Determine the [x, y] coordinate at the center of the cell enclosing the given text.  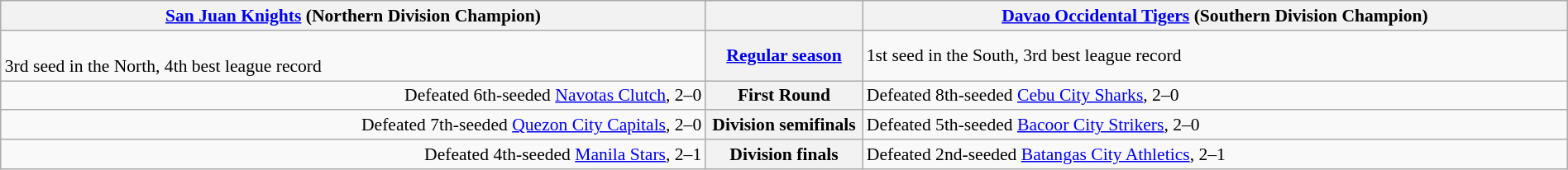
Division semifinals [784, 125]
Davao Occidental Tigers (Southern Division Champion) [1216, 16]
Defeated 8th-seeded Cebu City Sharks, 2–0 [1216, 96]
Defeated 5th-seeded Bacoor City Strikers, 2–0 [1216, 125]
Defeated 7th-seeded Quezon City Capitals, 2–0 [354, 125]
3rd seed in the North, 4th best league record [354, 56]
First Round [784, 96]
Defeated 4th-seeded Manila Stars, 2–1 [354, 154]
1st seed in the South, 3rd best league record [1216, 56]
Defeated 6th-seeded Navotas Clutch, 2–0 [354, 96]
Defeated 2nd-seeded Batangas City Athletics, 2–1 [1216, 154]
Regular season [784, 56]
Division finals [784, 154]
San Juan Knights (Northern Division Champion) [354, 16]
